Detect which cell encompasses the target text, then output its [x, y] center coordinate. 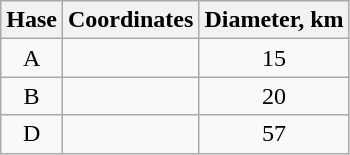
Hase [32, 20]
Diameter, km [274, 20]
20 [274, 96]
15 [274, 58]
B [32, 96]
D [32, 134]
57 [274, 134]
Coordinates [130, 20]
A [32, 58]
